Capture the cell that displays the provided text and extract its [X, Y] central coordinate. 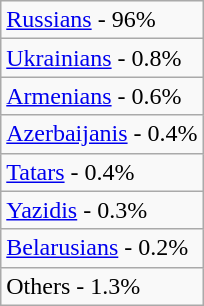
Russians - 96% [102, 20]
Ukrainians - 0.8% [102, 58]
Tatars - 0.4% [102, 172]
Others - 1.3% [102, 286]
Belarusians - 0.2% [102, 248]
Armenians - 0.6% [102, 96]
Yazidis - 0.3% [102, 210]
Azerbaijanis - 0.4% [102, 134]
